Detect which cell encompasses the target text, then output its (x, y) center coordinate. 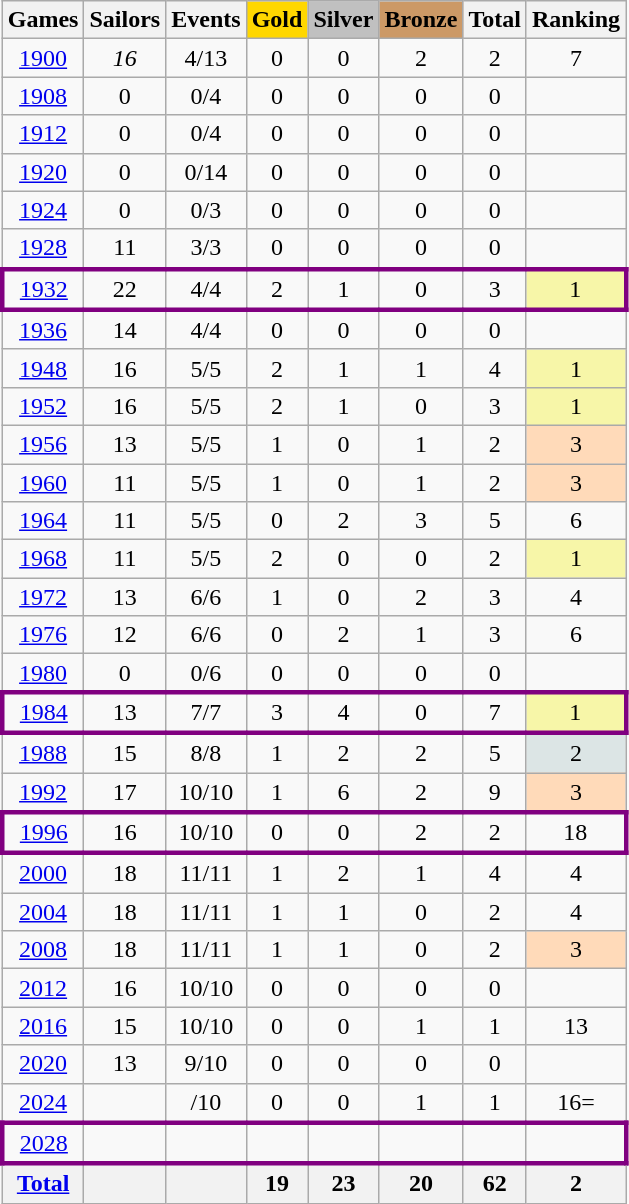
Bronze (421, 20)
14 (125, 330)
1960 (43, 483)
20 (421, 1184)
17 (125, 792)
19 (277, 1184)
4/13 (206, 58)
2028 (43, 1144)
Silver (344, 20)
1924 (43, 210)
7/7 (206, 712)
1936 (43, 330)
2004 (43, 912)
1972 (43, 597)
23 (344, 1184)
1948 (43, 368)
22 (125, 290)
2016 (43, 1026)
12 (125, 635)
0/6 (206, 673)
1984 (43, 712)
0/14 (206, 172)
1956 (43, 444)
0/3 (206, 210)
Gold (277, 20)
1952 (43, 406)
1912 (43, 134)
Ranking (576, 20)
1932 (43, 290)
8/8 (206, 753)
3/3 (206, 249)
1968 (43, 559)
1980 (43, 673)
2012 (43, 988)
1964 (43, 521)
16= (576, 1103)
9/10 (206, 1064)
1992 (43, 792)
Events (206, 20)
2008 (43, 950)
1908 (43, 96)
1988 (43, 753)
Games (43, 20)
1900 (43, 58)
1928 (43, 249)
2024 (43, 1103)
62 (495, 1184)
1920 (43, 172)
/10 (206, 1103)
Sailors (125, 20)
9 (495, 792)
2000 (43, 873)
2020 (43, 1064)
1996 (43, 832)
1976 (43, 635)
